Provide the [x, y] coordinate of the cell's center where the given text is located.  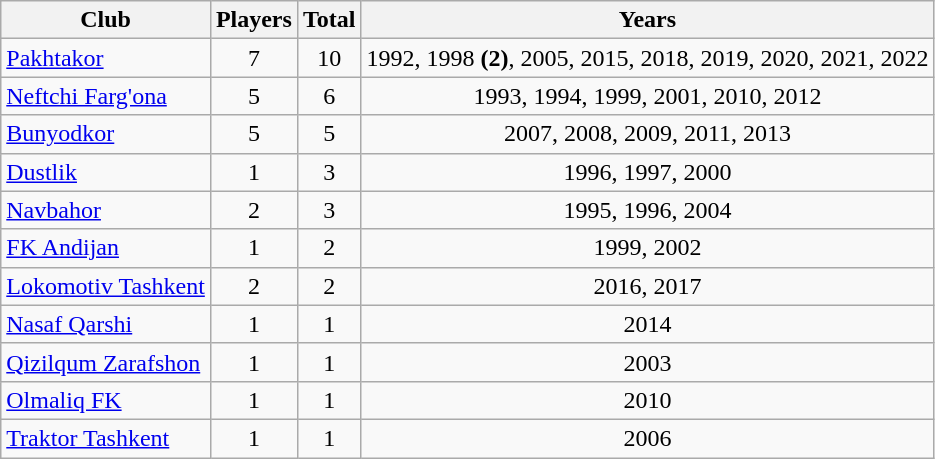
FK Andijan [106, 248]
Traktor Tashkent [106, 438]
1995, 1996, 2004 [648, 210]
Players [254, 20]
Years [648, 20]
Navbahor [106, 210]
Dustlik [106, 172]
1996, 1997, 2000 [648, 172]
1999, 2002 [648, 248]
2006 [648, 438]
Total [329, 20]
Nasaf Qarshi [106, 324]
1992, 1998 (2), 2005, 2015, 2018, 2019, 2020, 2021, 2022 [648, 58]
2016, 2017 [648, 286]
10 [329, 58]
2010 [648, 400]
7 [254, 58]
Pakhtakor [106, 58]
2014 [648, 324]
Club [106, 20]
2007, 2008, 2009, 2011, 2013 [648, 134]
6 [329, 96]
Qizilqum Zarafshon [106, 362]
2003 [648, 362]
Bunyodkor [106, 134]
Olmaliq FK [106, 400]
Neftchi Farg'ona [106, 96]
Lokomotiv Tashkent [106, 286]
1993, 1994, 1999, 2001, 2010, 2012 [648, 96]
